For the text-containing cell, return its midpoint in [x, y] coordinate format. 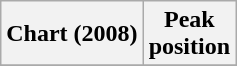
Peakposition [189, 34]
Chart (2008) [72, 34]
